Scan for the cell matching the given text and deliver its [X, Y] coordinate at center. 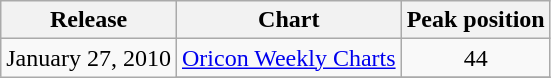
Oricon Weekly Charts [288, 58]
Peak position [476, 20]
Release [89, 20]
44 [476, 58]
January 27, 2010 [89, 58]
Chart [288, 20]
